Extract the (X, Y) coordinate from the center of the cell holding the provided text.  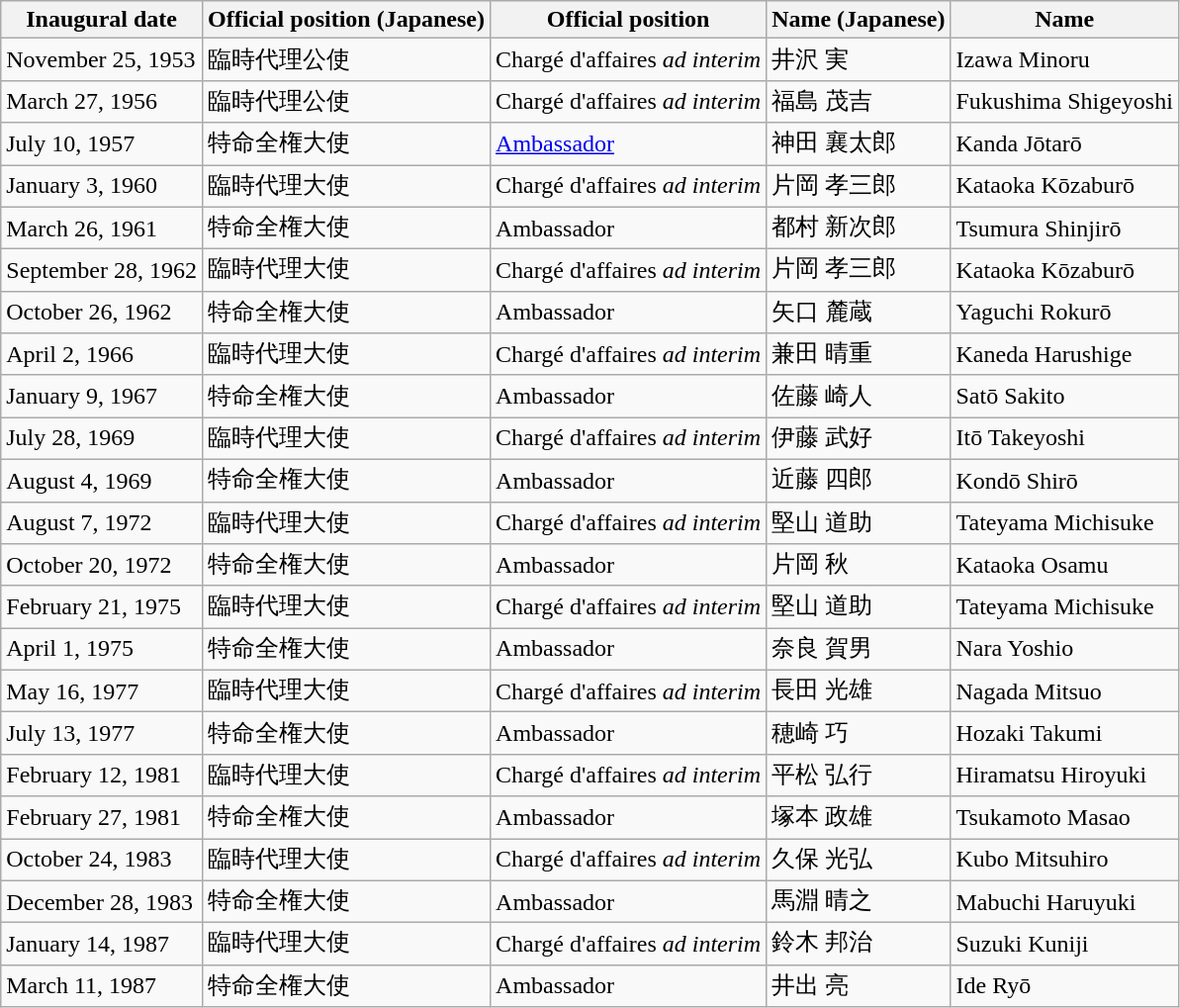
Nara Yoshio (1064, 649)
January 3, 1960 (102, 186)
April 2, 1966 (102, 354)
August 7, 1972 (102, 522)
Name (1064, 20)
January 9, 1967 (102, 396)
奈良 賀男 (859, 649)
久保 光弘 (859, 861)
March 26, 1961 (102, 228)
Fukushima Shigeyoshi (1064, 101)
Hozaki Takumi (1064, 734)
Kaneda Harushige (1064, 354)
July 28, 1969 (102, 439)
October 20, 1972 (102, 566)
Ide Ryō (1064, 985)
April 1, 1975 (102, 649)
July 10, 1957 (102, 144)
February 27, 1981 (102, 817)
May 16, 1977 (102, 690)
Nagada Mitsuo (1064, 690)
Kubo Mitsuhiro (1064, 861)
Kataoka Osamu (1064, 566)
穂崎 巧 (859, 734)
Satō Sakito (1064, 396)
December 28, 1983 (102, 902)
Inaugural date (102, 20)
February 12, 1981 (102, 776)
伊藤 武好 (859, 439)
Kanda Jōtarō (1064, 144)
Itō Takeyoshi (1064, 439)
塚本 政雄 (859, 817)
井沢 実 (859, 59)
February 21, 1975 (102, 607)
鈴木 邦治 (859, 944)
佐藤 崎人 (859, 396)
Kondō Shirō (1064, 481)
長田 光雄 (859, 690)
矢口 麓蔵 (859, 313)
Official position (Japanese) (346, 20)
September 28, 1962 (102, 271)
July 13, 1977 (102, 734)
Name (Japanese) (859, 20)
October 26, 1962 (102, 313)
馬淵 晴之 (859, 902)
October 24, 1983 (102, 861)
福島 茂吉 (859, 101)
平松 弘行 (859, 776)
Suzuki Kuniji (1064, 944)
March 27, 1956 (102, 101)
近藤 四郎 (859, 481)
Hiramatsu Hiroyuki (1064, 776)
都村 新次郎 (859, 228)
January 14, 1987 (102, 944)
November 25, 1953 (102, 59)
Yaguchi Rokurō (1064, 313)
August 4, 1969 (102, 481)
兼田 晴重 (859, 354)
Tsumura Shinjirō (1064, 228)
Tsukamoto Masao (1064, 817)
井出 亮 (859, 985)
Mabuchi Haruyuki (1064, 902)
片岡 秋 (859, 566)
Izawa Minoru (1064, 59)
Official position (629, 20)
神田 襄太郎 (859, 144)
March 11, 1987 (102, 985)
